Pinpoint the cell where the given text exists, returning its (X, Y) midpoint coordinate. 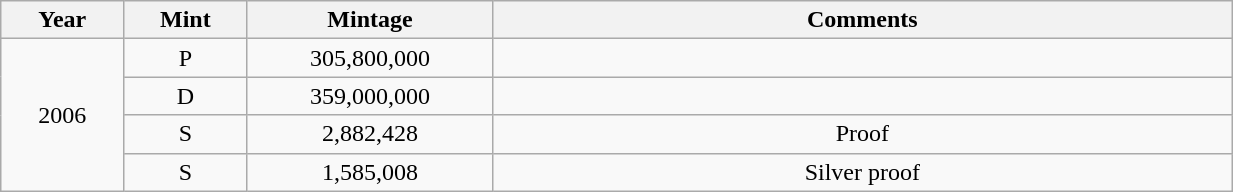
Comments (862, 20)
Proof (862, 134)
Mintage (370, 20)
1,585,008 (370, 172)
305,800,000 (370, 58)
Mint (186, 20)
D (186, 96)
Year (62, 20)
2006 (62, 115)
359,000,000 (370, 96)
Silver proof (862, 172)
P (186, 58)
2,882,428 (370, 134)
